Scan for the cell matching the given text and deliver its (X, Y) coordinate at center. 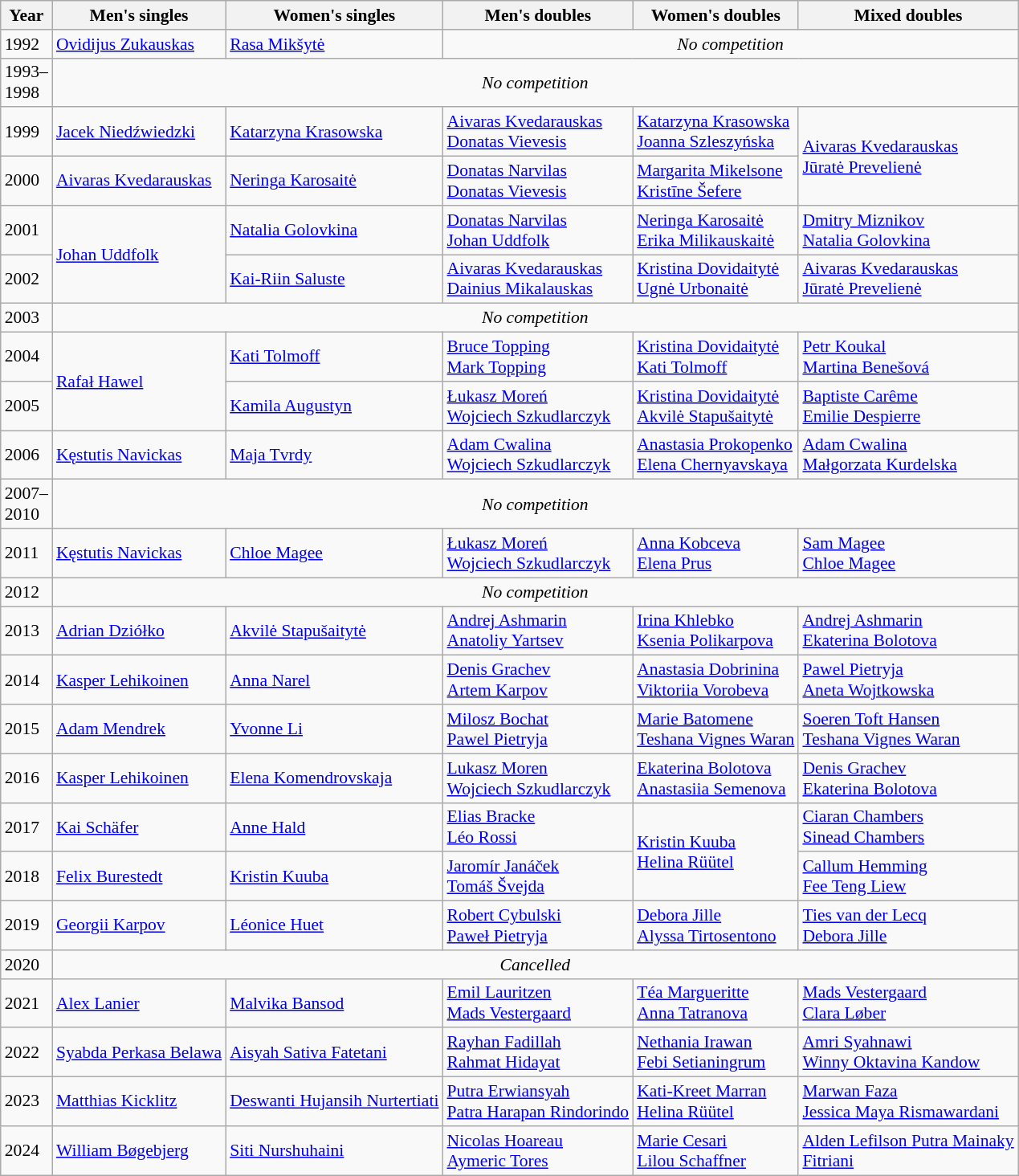
Kristin Kuuba (334, 877)
Kristina Dovidaitytė Akvilė Stapušaitytė (715, 406)
Kati Tolmoff (334, 357)
Milosz Bochat Pawel Pietryja (538, 729)
Baptiste Carême Emilie Despierre (907, 406)
Aivaras Kvedarauskas Donatas Vievesis (538, 132)
Anna Kobceva Elena Prus (715, 553)
Malvika Bansod (334, 1002)
Year (26, 15)
Maja Tvrdy (334, 455)
Ekaterina Bolotova Anastasiia Semenova (715, 778)
Women's doubles (715, 15)
Mads Vestergaard Clara Løber (907, 1002)
Denis Grachev Ekaterina Bolotova (907, 778)
Donatas Narvilas Johan Uddfolk (538, 230)
Anastasia Dobrinina Viktoriia Vorobeva (715, 680)
Léonice Huet (334, 925)
2018 (26, 877)
Marie Batomene Teshana Vignes Waran (715, 729)
Kai-Riin Saluste (334, 280)
Rasa Mikšytė (334, 44)
Téa Margueritte Anna Tatranova (715, 1002)
2019 (26, 925)
Petr Koukal Martina Benešová (907, 357)
Callum Hemming Fee Teng Liew (907, 877)
2003 (26, 318)
Kristin Kuuba Helina Rüütel (715, 851)
1993–1998 (26, 82)
2016 (26, 778)
William Bøgebjerg (139, 1150)
Elena Komendrovskaja (334, 778)
Kamila Augustyn (334, 406)
Ciaran Chambers Sinead Chambers (907, 827)
Emil Lauritzen Mads Vestergaard (538, 1002)
Kristina Dovidaitytė Ugnė Urbonaitė (715, 280)
Andrej Ashmarin Ekaterina Bolotova (907, 631)
Marie Cesari Lilou Schaffner (715, 1150)
Yvonne Li (334, 729)
2005 (26, 406)
Matthias Kicklitz (139, 1102)
2015 (26, 729)
Aivaras Kvedarauskas (139, 182)
Aisyah Sativa Fatetani (334, 1052)
Denis Grachev Artem Karpov (538, 680)
2001 (26, 230)
Felix Burestedt (139, 877)
Rayhan Fadillah Rahmat Hidayat (538, 1052)
Katarzyna Krasowska (334, 132)
Irina Khlebko Ksenia Polikarpova (715, 631)
Bruce Topping Mark Topping (538, 357)
2023 (26, 1102)
Women's singles (334, 15)
2022 (26, 1052)
Natalia Golovkina (334, 230)
Aivaras Kvedarauskas Dainius Mikalauskas (538, 280)
Rafał Hawel (139, 382)
Nethania Irawan Febi Setianingrum (715, 1052)
Robert Cybulski Paweł Pietryja (538, 925)
Anastasia Prokopenko Elena Chernyavskaya (715, 455)
1992 (26, 44)
Katarzyna Krasowska Joanna Szleszyńska (715, 132)
Anne Hald (334, 827)
2002 (26, 280)
Kai Schäfer (139, 827)
Alex Lanier (139, 1002)
Johan Uddfolk (139, 255)
2011 (26, 553)
Nicolas Hoareau Aymeric Tores (538, 1150)
2017 (26, 827)
Amri Syahnawi Winny Oktavina Kandow (907, 1052)
Elias Bracke Léo Rossi (538, 827)
2014 (26, 680)
Margarita Mikelsone Kristīne Šefere (715, 182)
Deswanti Hujansih Nurtertiati (334, 1102)
Georgii Karpov (139, 925)
Men's doubles (538, 15)
Sam Magee Chloe Magee (907, 553)
2006 (26, 455)
Chloe Magee (334, 553)
Pawel Pietryja Aneta Wojtkowska (907, 680)
2024 (26, 1150)
Donatas Narvilas Donatas Vievesis (538, 182)
Men's singles (139, 15)
Akvilė Stapušaitytė (334, 631)
Lukasz Moren Wojciech Szkudlarczyk (538, 778)
Neringa Karosaitė (334, 182)
Adam Cwalina Wojciech Szkudlarczyk (538, 455)
Ovidijus Zukauskas (139, 44)
Dmitry Miznikov Natalia Golovkina (907, 230)
1999 (26, 132)
2007–2010 (26, 504)
Adam Cwalina Małgorzata Kurdelska (907, 455)
Kati-Kreet Marran Helina Rüütel (715, 1102)
Siti Nurshuhaini (334, 1150)
Andrej Ashmarin Anatoliy Yartsev (538, 631)
Soeren Toft Hansen Teshana Vignes Waran (907, 729)
Marwan Faza Jessica Maya Rismawardani (907, 1102)
2000 (26, 182)
Debora Jille Alyssa Tirtosentono (715, 925)
Alden Lefilson Putra Mainaky Fitriani (907, 1150)
2012 (26, 592)
Syabda Perkasa Belawa (139, 1052)
2013 (26, 631)
Jaromír Janáček Tomáš Švejda (538, 877)
Jacek Niedźwiedzki (139, 132)
Anna Narel (334, 680)
Putra Erwiansyah Patra Harapan Rindorindo (538, 1102)
Neringa Karosaitė Erika Milikauskaitė (715, 230)
Adrian Dziółko (139, 631)
2004 (26, 357)
2021 (26, 1002)
Cancelled (535, 965)
Mixed doubles (907, 15)
Adam Mendrek (139, 729)
Ties van der Lecq Debora Jille (907, 925)
Kristina Dovidaitytė Kati Tolmoff (715, 357)
2020 (26, 965)
